Return (X, Y) of the center of cell containing provided text 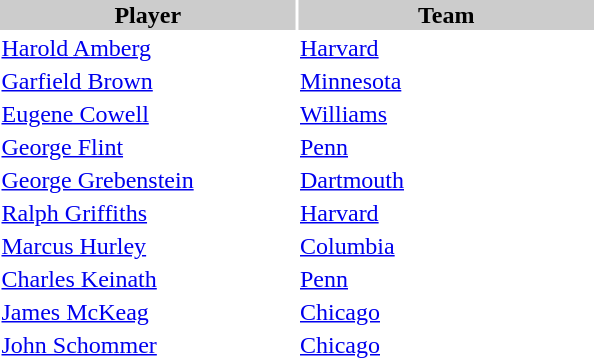
Minnesota (446, 81)
Team (446, 15)
George Flint (148, 147)
Chicago (446, 312)
Ralph Griffiths (148, 213)
Williams (446, 114)
Marcus Hurley (148, 246)
Columbia (446, 246)
Charles Keinath (148, 279)
Garfield Brown (148, 81)
James McKeag (148, 312)
Harold Amberg (148, 48)
George Grebenstein (148, 180)
Player (148, 15)
Dartmouth (446, 180)
Eugene Cowell (148, 114)
